Provide the [x, y] coordinate of the cell's center where the given text is located.  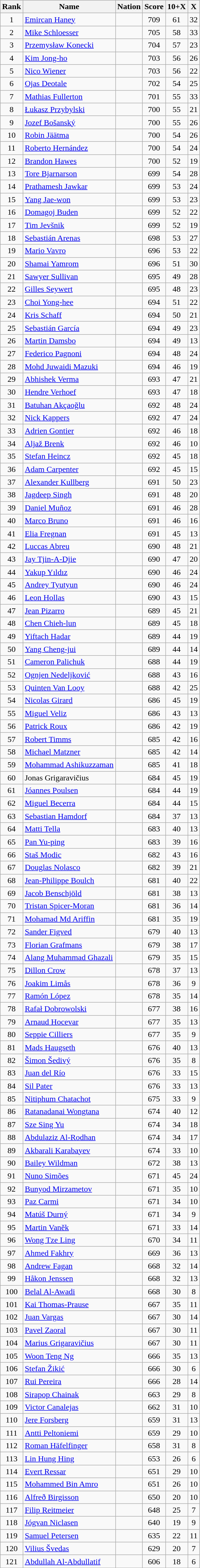
81 [11, 1047]
116 [11, 1497]
Sil Pater [69, 1086]
Stefan Žikić [69, 1368]
64 [11, 829]
89 [11, 1150]
78 [11, 1009]
Adrien Gontier [69, 431]
663 [154, 1394]
698 [154, 238]
Håkon Jenssen [69, 1279]
Kim Jong-ho [69, 58]
670 [154, 1240]
83 [11, 1073]
Roman Häfelfinger [69, 1446]
672 [154, 1163]
90 [11, 1163]
Yakup Yıldız [69, 572]
100 [11, 1292]
Sawyer Sullivan [69, 276]
Mohamad Md Ariffin [69, 919]
704 [154, 45]
80 [11, 1035]
112 [11, 1446]
98 [11, 1266]
606 [154, 1561]
Juan Vargas [69, 1317]
X [194, 7]
Łukasz Przybylski [69, 109]
Kai Thomas-Prause [69, 1304]
Cameron Palichuk [69, 662]
120 [11, 1548]
91 [11, 1176]
Elia Fregnan [69, 533]
Rafał Dobrowolski [69, 1009]
705 [154, 32]
Sirapop Chainak [69, 1394]
Przemysław Konecki [69, 45]
Matúš Durný [69, 1215]
702 [154, 84]
Sebastian Hamdorf [69, 816]
Sebastián García [69, 328]
Ratanadanai Wongtana [69, 1112]
67 [11, 868]
Florian Grafmans [69, 945]
709 [154, 20]
Mads Haugseth [69, 1047]
97 [11, 1253]
109 [11, 1407]
70 [11, 906]
Tim Jevšnik [69, 225]
Andrey Tyutyun [69, 585]
110 [11, 1420]
69 [11, 893]
Matti Tella [69, 829]
Mike Schloesser [69, 32]
Victor Canalejas [69, 1407]
Nick Kappers [69, 418]
Alfreð Birgisson [69, 1497]
Robin Jäätma [69, 135]
1 [11, 20]
Alang Muhammad Ghazali [69, 957]
Miguel Becerra [69, 803]
63 [11, 816]
Choi Yong-hee [69, 302]
Jean-Philippe Boulch [69, 880]
Score [154, 7]
675 [154, 1099]
Nuno Simões [69, 1176]
95 [11, 1227]
Yang Jae-won [69, 200]
Ojas Deotale [69, 84]
Prathamesh Jawkar [69, 187]
Marco Bruno [69, 521]
118 [11, 1523]
Šimon Šedivý [69, 1060]
Akbarali Karabayev [69, 1150]
115 [11, 1484]
Pan Yu-ping [69, 842]
107 [11, 1381]
94 [11, 1215]
103 [11, 1330]
Emircan Haney [69, 20]
653 [154, 1459]
Jógvan Niclasen [69, 1523]
79 [11, 1022]
Jonas Grigaravičius [69, 777]
Rui Pereira [69, 1381]
Douglas Nolasco [69, 868]
Arnaud Hocevar [69, 1022]
Michael Matzner [69, 752]
66 [11, 855]
Mohammad Ashikuzzaman [69, 765]
106 [11, 1368]
88 [11, 1137]
Paz Carmi [69, 1202]
96 [11, 1240]
Filip Reitmeier [69, 1510]
Brandon Hawes [69, 161]
65 [11, 842]
Sander Figved [69, 932]
Tristan Spicer-Moran [69, 906]
75 [11, 970]
650 [154, 1497]
68 [11, 880]
Seppie Cilliers [69, 1035]
Jean Pizarro [69, 611]
93 [11, 1202]
Jozef Bošanský [69, 122]
Rank [11, 7]
101 [11, 1304]
Shamai Yamrom [69, 264]
662 [154, 1407]
Evert Ressar [69, 1471]
4 [11, 58]
105 [11, 1356]
Jere Forsberg [69, 1420]
Dillon Crow [69, 970]
Gilles Seywert [69, 289]
Name [69, 7]
10+X [177, 7]
102 [11, 1317]
Andrew Fagan [69, 1266]
121 [11, 1561]
Jay Tjin-A-Djie [69, 559]
3 [11, 45]
Samuel Petersen [69, 1536]
Abhishek Verma [69, 379]
Mohammed Bin Amro [69, 1484]
85 [11, 1099]
62 [11, 803]
Jacob Benschjöld [69, 893]
Sebastián Arenas [69, 238]
Nation [129, 7]
658 [154, 1446]
Nitiphum Chatachot [69, 1099]
Abdulaziz Al-Rodhan [69, 1137]
648 [154, 1510]
Nico Wiener [69, 71]
2 [11, 32]
Staš Modic [69, 855]
Hendre Verhoef [69, 392]
Marius Grigaravičius [69, 1343]
Pavel Zaoral [69, 1330]
Stefan Heincz [69, 456]
Vilius Švedas [69, 1548]
Miguel Veliz [69, 713]
Mathias Fullerton [69, 97]
Martin Damsbo [69, 341]
71 [11, 919]
Tore Bjarnarson [69, 174]
Antti Peltoniemi [69, 1433]
Jóannes Poulsen [69, 791]
Federico Pagnoni [69, 353]
73 [11, 945]
Ramón López [69, 996]
87 [11, 1124]
77 [11, 996]
Robert Timms [69, 739]
74 [11, 957]
635 [154, 1536]
Lin Hung Hing [69, 1459]
111 [11, 1433]
Ahmed Fakhry [69, 1253]
Woon Teng Ng [69, 1356]
Roberto Hernández [69, 148]
Bunyod Mirzametov [69, 1189]
669 [154, 1253]
60 [11, 777]
113 [11, 1459]
Wong Tze Ling [69, 1240]
5 [11, 71]
Chen Chieh-lun [69, 623]
Luccas Abreu [69, 546]
Alexander Kullberg [69, 482]
Abdullah Al-Abdullatif [69, 1561]
Kris Schaff [69, 315]
59 [11, 765]
Leon Hollas [69, 598]
Joakim Limås [69, 983]
84 [11, 1086]
Batuhan Akçaoğlu [69, 405]
Belal Al-Awadi [69, 1292]
114 [11, 1471]
Ognjen Nedeljković [69, 675]
Bailey Wildman [69, 1163]
99 [11, 1279]
76 [11, 983]
Sze Sing Yu [69, 1124]
72 [11, 932]
104 [11, 1343]
Patrick Roux [69, 726]
117 [11, 1510]
640 [154, 1523]
82 [11, 1060]
Domagoj Buden [69, 212]
108 [11, 1394]
Mario Vavro [69, 251]
Martin Vaněk [69, 1227]
119 [11, 1536]
Jagdeep Singh [69, 495]
Yang Cheng-jui [69, 649]
Nicolas Girard [69, 700]
Daniel Muñoz [69, 508]
701 [154, 97]
Aljaž Brenk [69, 444]
92 [11, 1189]
Adam Carpenter [69, 469]
Yiftach Hadar [69, 636]
629 [154, 1548]
Quinten Van Looy [69, 688]
Juan del Río [69, 1073]
86 [11, 1112]
Mohd Juwaidi Mazuki [69, 366]
